Capture the cell that displays the provided text and extract its [X, Y] central coordinate. 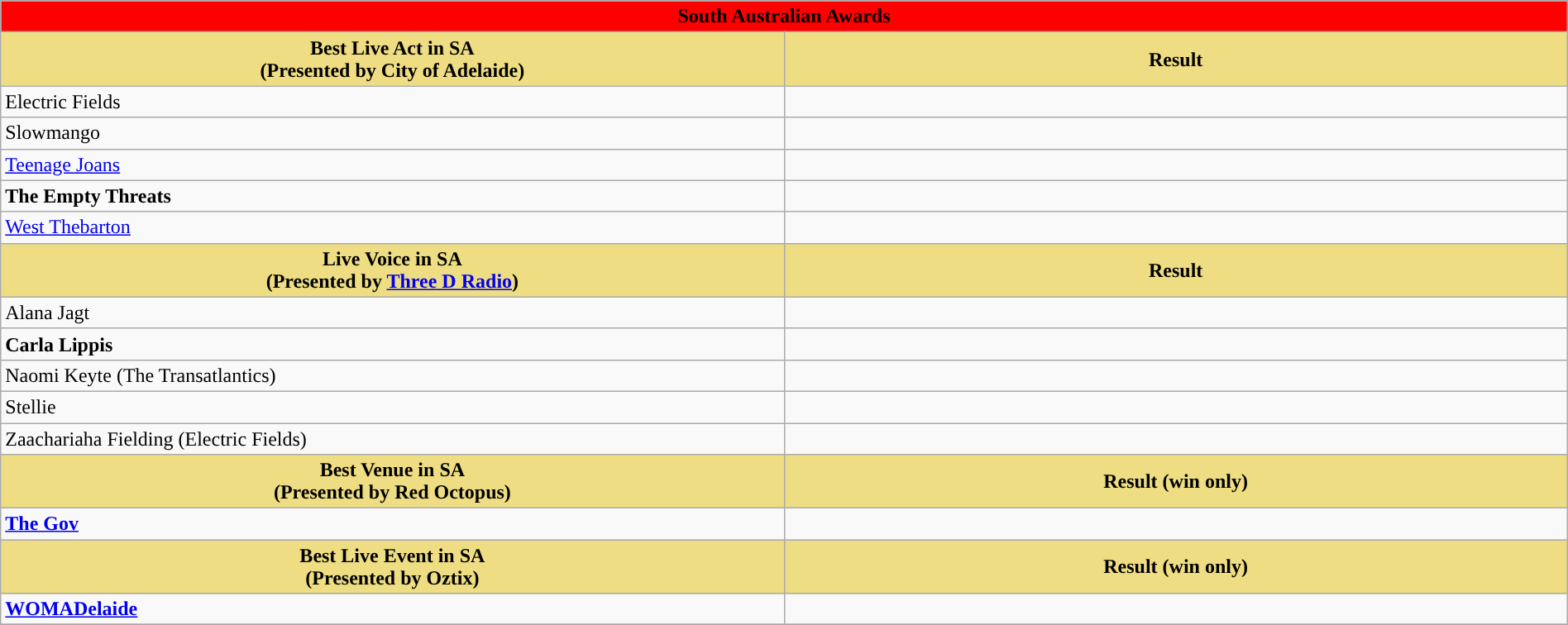
Slowmango [392, 133]
WOMADelaide [392, 609]
Best Live Act in SA (Presented by City of Adelaide) [392, 60]
The Empty Threats [392, 196]
Teenage Joans [392, 165]
The Gov [392, 524]
Naomi Keyte (The Transatlantics) [392, 375]
Best Live Event in SA (Presented by Oztix) [392, 567]
Live Voice in SA (Presented by Three D Radio) [392, 270]
Carla Lippis [392, 344]
Zaachariaha Fielding (Electric Fields) [392, 439]
Best Venue in SA (Presented by Red Octopus) [392, 481]
South Australian Awards [784, 17]
Electric Fields [392, 102]
Stellie [392, 407]
West Thebarton [392, 227]
Alana Jagt [392, 312]
